Return the (x, y) coordinate for the center point of the cell that contains the specified text.  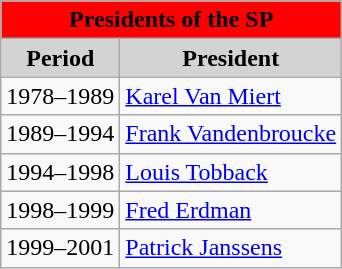
1994–1998 (60, 172)
1989–1994 (60, 134)
Louis Tobback (231, 172)
Period (60, 58)
1998–1999 (60, 210)
1978–1989 (60, 96)
Karel Van Miert (231, 96)
President (231, 58)
Presidents of the SP (172, 20)
Fred Erdman (231, 210)
1999–2001 (60, 248)
Patrick Janssens (231, 248)
Frank Vandenbroucke (231, 134)
